For the text-containing cell, return its midpoint in [x, y] coordinate format. 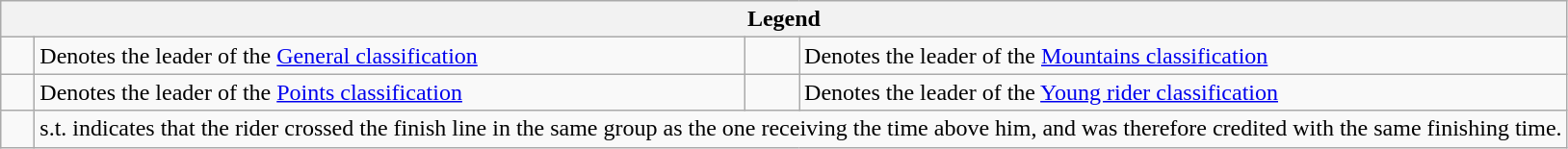
Denotes the leader of the Young rider classification [1184, 92]
Denotes the leader of the Mountains classification [1184, 56]
Denotes the leader of the Points classification [390, 92]
Legend [784, 19]
Denotes the leader of the General classification [390, 56]
